Return the (x, y) coordinate for the center point of the cell that contains the specified text.  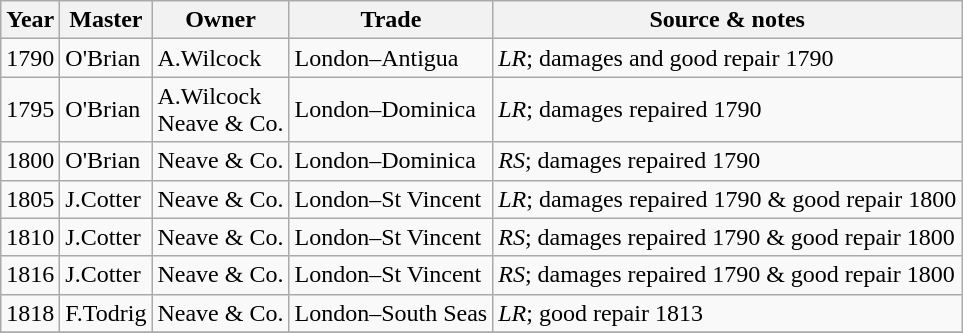
1800 (30, 161)
A.WilcockNeave & Co. (220, 110)
RS; damages repaired 1790 (728, 161)
1805 (30, 199)
London–Antigua (391, 58)
A.Wilcock (220, 58)
LR; damages repaired 1790 (728, 110)
1790 (30, 58)
F.Todrig (106, 313)
LR; damages repaired 1790 & good repair 1800 (728, 199)
Trade (391, 20)
1810 (30, 237)
1818 (30, 313)
1816 (30, 275)
Master (106, 20)
London–South Seas (391, 313)
LR; good repair 1813 (728, 313)
LR; damages and good repair 1790 (728, 58)
Source & notes (728, 20)
Owner (220, 20)
Year (30, 20)
1795 (30, 110)
